Pinpoint the cell where the given text exists, returning its (X, Y) midpoint coordinate. 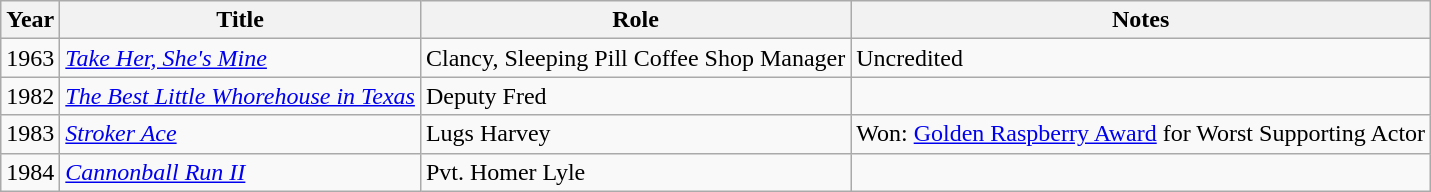
Role (635, 20)
Take Her, She's Mine (240, 58)
1983 (30, 134)
Won: Golden Raspberry Award for Worst Supporting Actor (1141, 134)
Notes (1141, 20)
1982 (30, 96)
Stroker Ace (240, 134)
Lugs Harvey (635, 134)
Pvt. Homer Lyle (635, 172)
1963 (30, 58)
Cannonball Run II (240, 172)
Year (30, 20)
Deputy Fred (635, 96)
Clancy, Sleeping Pill Coffee Shop Manager (635, 58)
The Best Little Whorehouse in Texas (240, 96)
Title (240, 20)
Uncredited (1141, 58)
1984 (30, 172)
